Capture the cell that displays the provided text and extract its [x, y] central coordinate. 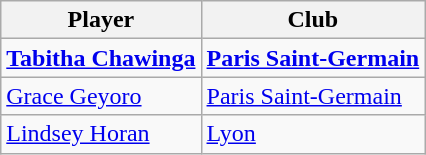
Lindsey Horan [101, 134]
Player [101, 20]
Club [313, 20]
Grace Geyoro [101, 96]
Lyon [313, 134]
Tabitha Chawinga [101, 58]
